Find where the given text appears and provide that cell's center as [x, y] coordinate. 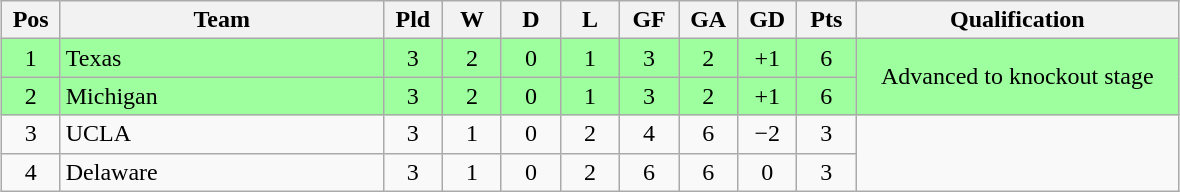
Advanced to knockout stage [1018, 77]
L [590, 20]
W [472, 20]
UCLA [222, 134]
Team [222, 20]
D [530, 20]
GF [650, 20]
Texas [222, 58]
Michigan [222, 96]
−2 [768, 134]
GA [708, 20]
Pts [826, 20]
Qualification [1018, 20]
Pos [30, 20]
Delaware [222, 172]
GD [768, 20]
Pld [412, 20]
